Return the [X, Y] coordinate for the center point of the cell that contains the specified text.  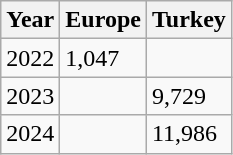
9,729 [188, 96]
2023 [30, 96]
2024 [30, 134]
Year [30, 20]
2022 [30, 58]
11,986 [188, 134]
1,047 [104, 58]
Europe [104, 20]
Turkey [188, 20]
